For the text-containing cell, return its midpoint in (X, Y) coordinate format. 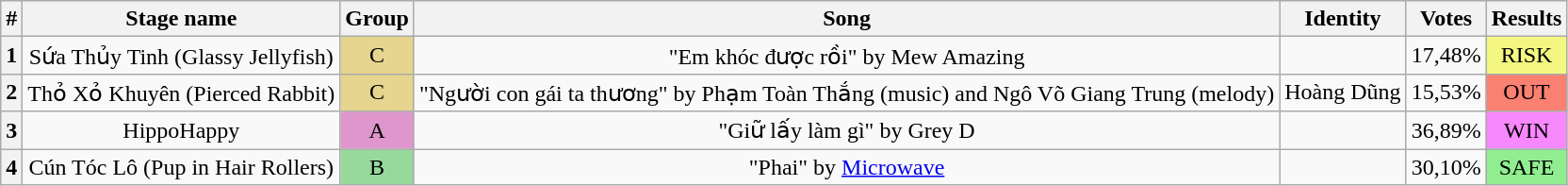
Thỏ Xỏ Khuyên (Pierced Rabbit) (181, 93)
Votes (1445, 19)
17,48% (1445, 56)
Sứa Thủy Tinh (Glassy Jellyfish) (181, 56)
Group (377, 19)
Hoàng Dũng (1343, 93)
RISK (1527, 56)
3 (11, 130)
"Phai" by Microwave (846, 167)
"Giữ lấy làm gì" by Grey D (846, 130)
Identity (1343, 19)
OUT (1527, 93)
Cún Tóc Lô (Pup in Hair Rollers) (181, 167)
1 (11, 56)
4 (11, 167)
2 (11, 93)
HippoHappy (181, 130)
15,53% (1445, 93)
A (377, 130)
30,10% (1445, 167)
# (11, 19)
WIN (1527, 130)
"Người con gái ta thương" by Phạm Toàn Thắng (music) and Ngô Võ Giang Trung (melody) (846, 93)
Results (1527, 19)
"Em khóc được rồi" by Mew Amazing (846, 56)
36,89% (1445, 130)
SAFE (1527, 167)
Stage name (181, 19)
Song (846, 19)
B (377, 167)
